Determine the [x, y] coordinate at the center of the cell enclosing the given text.  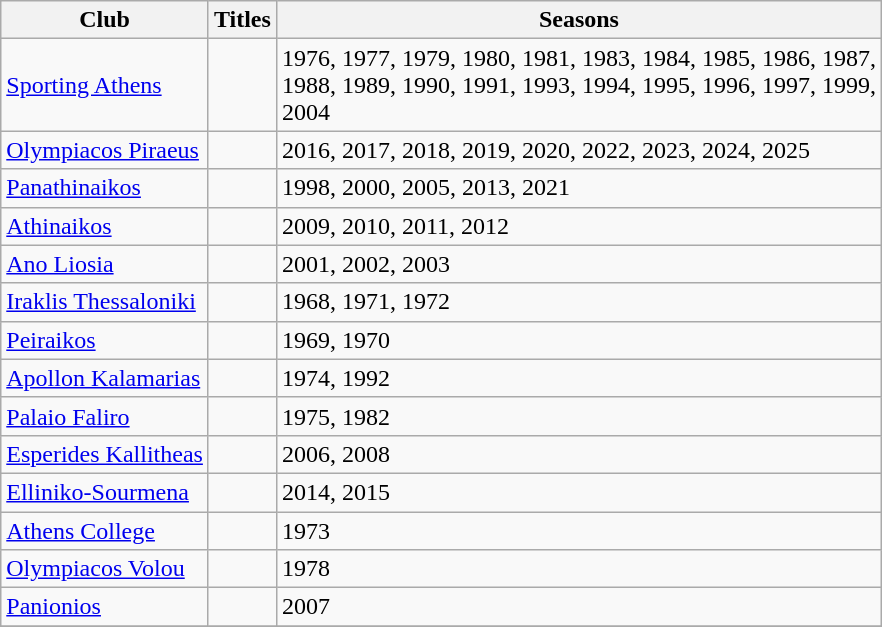
1978 [578, 569]
Panionios [105, 607]
Iraklis Thessaloniki [105, 302]
Palaio Faliro [105, 416]
Elliniko-Sourmena [105, 492]
Athinaikos [105, 226]
Athens College [105, 531]
2001, 2002, 2003 [578, 264]
1968, 1971, 1972 [578, 302]
Seasons [578, 20]
1969, 1970 [578, 340]
Peiraikos [105, 340]
2006, 2008 [578, 454]
Sporting Athens [105, 85]
1974, 1992 [578, 378]
Club [105, 20]
2007 [578, 607]
2014, 2015 [578, 492]
Apollon Kalamarias [105, 378]
Titles [242, 20]
1973 [578, 531]
1976, 1977, 1979, 1980, 1981, 1983, 1984, 1985, 1986, 1987, 1988, 1989, 1990, 1991, 1993, 1994, 1995, 1996, 1997, 1999, 2004 [578, 85]
Olympiacos Piraeus [105, 150]
Panathinaikos [105, 188]
Ano Liosia [105, 264]
1998, 2000, 2005, 2013, 2021 [578, 188]
2016, 2017, 2018, 2019, 2020, 2022, 2023, 2024, 2025 [578, 150]
1975, 1982 [578, 416]
Olympiacos Volou [105, 569]
Esperides Kallitheas [105, 454]
2009, 2010, 2011, 2012 [578, 226]
